Search for the cell housing the specified text and yield its (X, Y) center coordinate. 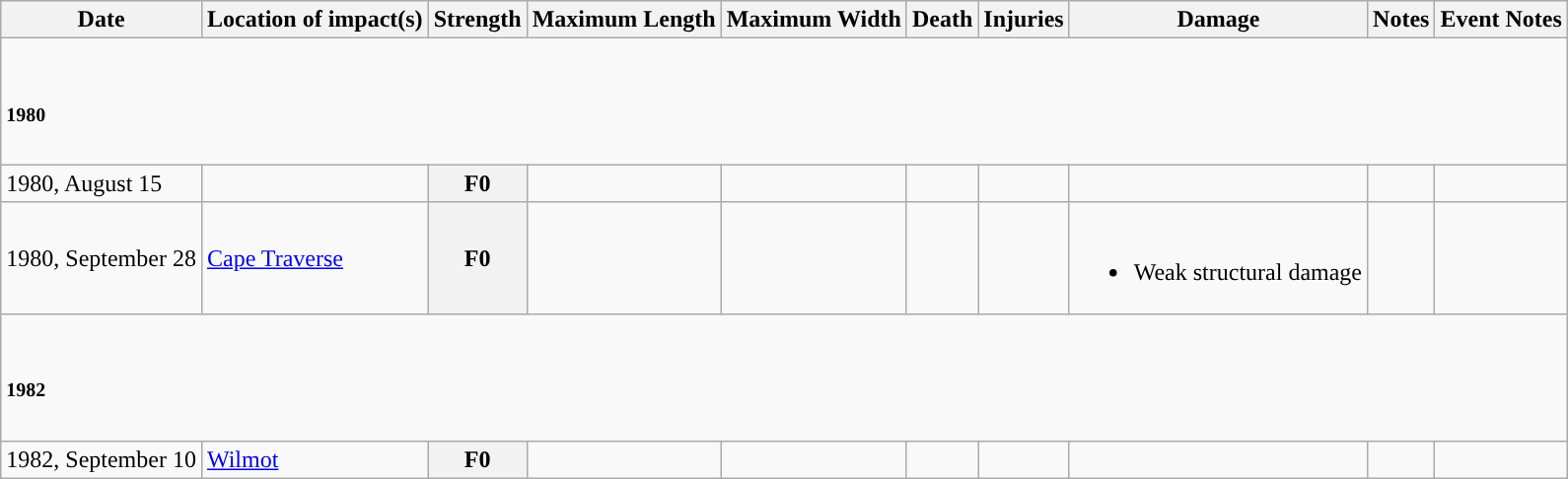
Injuries (1024, 20)
1980, September 28 (102, 258)
Damage (1218, 20)
Location of impact(s) (315, 20)
Maximum Length (623, 20)
1982, September 10 (102, 459)
Notes (1401, 20)
Cape Traverse (315, 258)
1982 (785, 378)
Event Notes (1501, 20)
Weak structural damage (1218, 258)
Wilmot (315, 459)
1980 (785, 103)
1980, August 15 (102, 183)
Date (102, 20)
Strength (477, 20)
Death (942, 20)
Maximum Width (814, 20)
